Return the (X, Y) coordinate for the center point of the cell that contains the specified text.  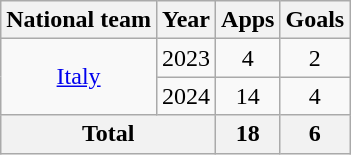
Total (108, 134)
2023 (186, 58)
18 (248, 134)
2 (315, 58)
National team (79, 20)
2024 (186, 96)
Apps (248, 20)
6 (315, 134)
Italy (79, 77)
14 (248, 96)
Goals (315, 20)
Year (186, 20)
